Pinpoint the cell where the given text exists, returning its (X, Y) midpoint coordinate. 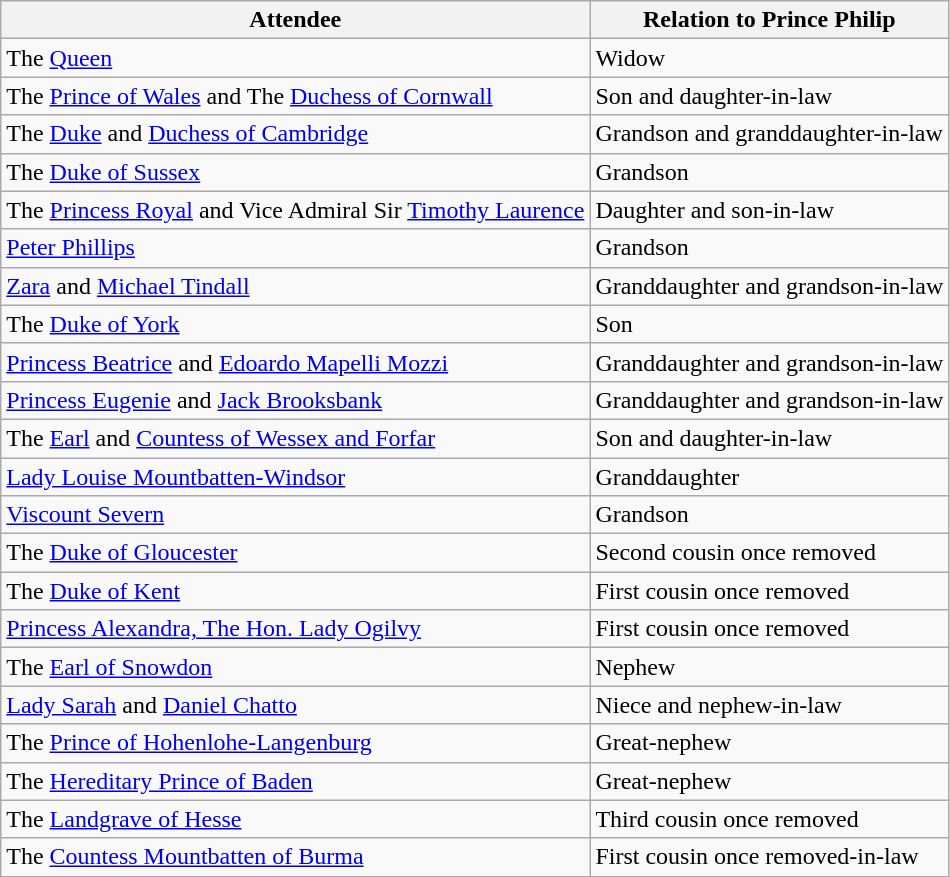
Relation to Prince Philip (770, 20)
Lady Louise Mountbatten-Windsor (296, 477)
The Earl and Countess of Wessex and Forfar (296, 438)
The Princess Royal and Vice Admiral Sir Timothy Laurence (296, 210)
Lady Sarah and Daniel Chatto (296, 705)
Son (770, 324)
Widow (770, 58)
The Queen (296, 58)
The Duke of York (296, 324)
The Duke of Sussex (296, 172)
The Landgrave of Hesse (296, 819)
The Duke of Kent (296, 591)
Peter Phillips (296, 248)
The Countess Mountbatten of Burma (296, 857)
Princess Beatrice and Edoardo Mapelli Mozzi (296, 362)
Third cousin once removed (770, 819)
The Earl of Snowdon (296, 667)
Nephew (770, 667)
The Prince of Wales and The Duchess of Cornwall (296, 96)
Attendee (296, 20)
Daughter and son-in-law (770, 210)
Princess Alexandra, The Hon. Lady Ogilvy (296, 629)
Niece and nephew-in-law (770, 705)
First cousin once removed-in-law (770, 857)
Princess Eugenie and Jack Brooksbank (296, 400)
The Duke and Duchess of Cambridge (296, 134)
Grandson and granddaughter-in-law (770, 134)
The Hereditary Prince of Baden (296, 781)
Second cousin once removed (770, 553)
Zara and Michael Tindall (296, 286)
Viscount Severn (296, 515)
The Duke of Gloucester (296, 553)
The Prince of Hohenlohe-Langenburg (296, 743)
Granddaughter (770, 477)
